Output the (X, Y) coordinate of the center of the cell containing the given text.  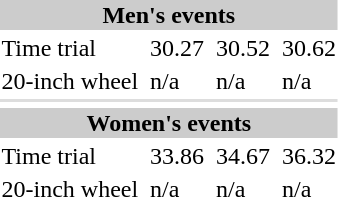
Men's events (169, 15)
Women's events (169, 123)
30.52 (244, 48)
33.86 (178, 156)
20-inch wheel (70, 81)
30.62 (310, 48)
36.32 (310, 156)
30.27 (178, 48)
34.67 (244, 156)
